Pinpoint the cell where the given text exists, returning its [x, y] midpoint coordinate. 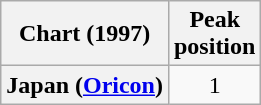
Peakposition [214, 34]
1 [214, 85]
Chart (1997) [85, 34]
Japan (Oricon) [85, 85]
